Determine the (X, Y) coordinate at the center of the cell enclosing the given text.  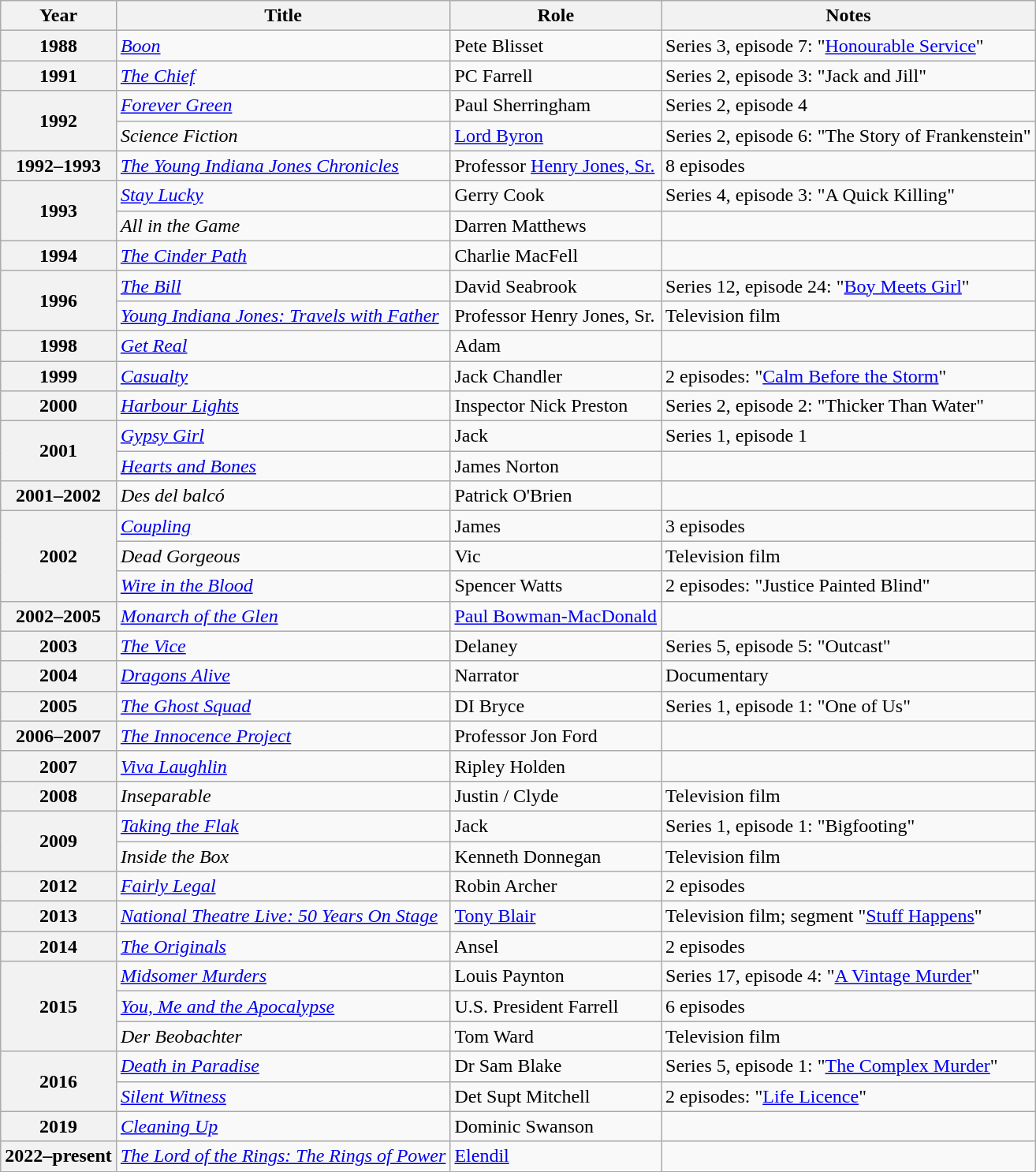
Series 2, episode 3: "Jack and Jill" (848, 76)
2009 (58, 841)
Dead Gorgeous (283, 556)
The Innocence Project (283, 736)
Series 12, episode 24: "Boy Meets Girl" (848, 286)
Inside the Box (283, 856)
2012 (58, 886)
Gerry Cook (556, 196)
Documentary (848, 676)
Des del balcó (283, 496)
U.S. President Farrell (556, 1006)
Young Indiana Jones: Travels with Father (283, 315)
Der Beobachter (283, 1036)
Series 5, episode 1: "The Complex Murder" (848, 1066)
Viva Laughlin (283, 766)
1992–1993 (58, 166)
2003 (58, 646)
All in the Game (283, 226)
National Theatre Live: 50 Years On Stage (283, 916)
2019 (58, 1126)
1992 (58, 121)
Science Fiction (283, 136)
1998 (58, 345)
You, Me and the Apocalypse (283, 1006)
Stay Lucky (283, 196)
The Young Indiana Jones Chronicles (283, 166)
2013 (58, 916)
Series 17, episode 4: "A Vintage Murder" (848, 976)
Taking the Flak (283, 826)
The Chief (283, 76)
Title (283, 16)
1996 (58, 300)
Series 2, episode 2: "Thicker Than Water" (848, 406)
Ripley Holden (556, 766)
David Seabrook (556, 286)
Hearts and Bones (283, 466)
Patrick O'Brien (556, 496)
Louis Paynton (556, 976)
PC Farrell (556, 76)
Series 2, episode 4 (848, 106)
Inspector Nick Preston (556, 406)
2014 (58, 946)
James (556, 526)
Casualty (283, 376)
Adam (556, 345)
Robin Archer (556, 886)
Tom Ward (556, 1036)
2 episodes: "Justice Painted Blind" (848, 586)
Kenneth Donnegan (556, 856)
Series 2, episode 6: "The Story of Frankenstein" (848, 136)
Narrator (556, 676)
2 episodes: "Calm Before the Storm" (848, 376)
6 episodes (848, 1006)
Notes (848, 16)
2005 (58, 706)
Television film; segment "Stuff Happens" (848, 916)
The Cinder Path (283, 256)
2015 (58, 1006)
Get Real (283, 345)
The Originals (283, 946)
8 episodes (848, 166)
Pete Blisset (556, 46)
1991 (58, 76)
2016 (58, 1081)
1994 (58, 256)
Cleaning Up (283, 1126)
Dragons Alive (283, 676)
Paul Bowman-MacDonald (556, 616)
1993 (58, 211)
2008 (58, 796)
2002–2005 (58, 616)
Wire in the Blood (283, 586)
2004 (58, 676)
Series 1, episode 1 (848, 436)
The Lord of the Rings: The Rings of Power (283, 1156)
2001–2002 (58, 496)
Series 5, episode 5: "Outcast" (848, 646)
Professor Jon Ford (556, 736)
Harbour Lights (283, 406)
Death in Paradise (283, 1066)
Series 1, episode 1: "One of Us" (848, 706)
Gypsy Girl (283, 436)
Year (58, 16)
The Bill (283, 286)
Ansel (556, 946)
2002 (58, 556)
Charlie MacFell (556, 256)
Role (556, 16)
Monarch of the Glen (283, 616)
2007 (58, 766)
2000 (58, 406)
2001 (58, 451)
3 episodes (848, 526)
Darren Matthews (556, 226)
Jack Chandler (556, 376)
Lord Byron (556, 136)
1988 (58, 46)
Series 3, episode 7: "Honourable Service" (848, 46)
Delaney (556, 646)
The Ghost Squad (283, 706)
Silent Witness (283, 1096)
Justin / Clyde (556, 796)
Vic (556, 556)
Inseparable (283, 796)
Fairly Legal (283, 886)
Det Supt Mitchell (556, 1096)
Series 4, episode 3: "A Quick Killing" (848, 196)
Spencer Watts (556, 586)
Paul Sherringham (556, 106)
Coupling (283, 526)
Dominic Swanson (556, 1126)
Midsomer Murders (283, 976)
Dr Sam Blake (556, 1066)
1999 (58, 376)
2 episodes: "Life Licence" (848, 1096)
2006–2007 (58, 736)
Forever Green (283, 106)
Series 1, episode 1: "Bigfooting" (848, 826)
Boon (283, 46)
James Norton (556, 466)
The Vice (283, 646)
2022–present (58, 1156)
Tony Blair (556, 916)
DI Bryce (556, 706)
Elendil (556, 1156)
